Return (X, Y) of the center of cell containing provided text 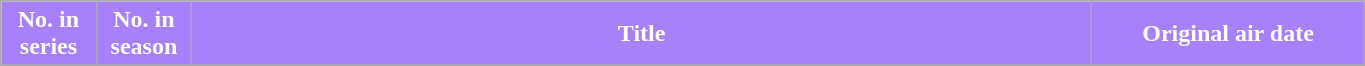
Title (642, 34)
Original air date (1228, 34)
No. inseason (144, 34)
No. inseries (48, 34)
